Output the (x, y) coordinate of the center of the cell containing the given text.  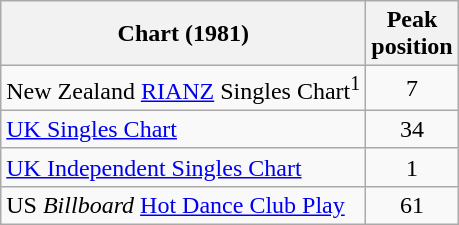
34 (412, 129)
1 (412, 167)
Chart (1981) (184, 34)
61 (412, 205)
US Billboard Hot Dance Club Play (184, 205)
UK Independent Singles Chart (184, 167)
New Zealand RIANZ Singles Chart1 (184, 88)
Peakposition (412, 34)
UK Singles Chart (184, 129)
7 (412, 88)
